Search for the cell housing the specified text and yield its [X, Y] center coordinate. 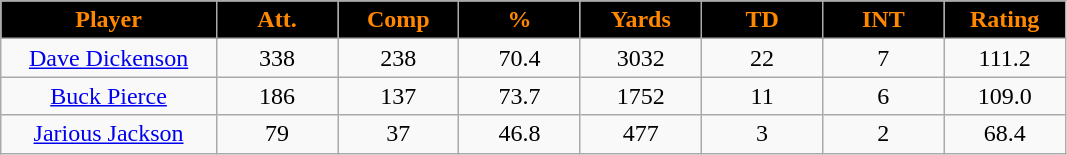
1752 [640, 96]
477 [640, 134]
238 [398, 58]
73.7 [520, 96]
Buck Pierce [109, 96]
3032 [640, 58]
186 [276, 96]
7 [884, 58]
Rating [1004, 20]
70.4 [520, 58]
Jarious Jackson [109, 134]
338 [276, 58]
Comp [398, 20]
11 [762, 96]
3 [762, 134]
% [520, 20]
137 [398, 96]
TD [762, 20]
79 [276, 134]
Yards [640, 20]
Dave Dickenson [109, 58]
68.4 [1004, 134]
111.2 [1004, 58]
2 [884, 134]
Player [109, 20]
INT [884, 20]
46.8 [520, 134]
Att. [276, 20]
37 [398, 134]
6 [884, 96]
109.0 [1004, 96]
22 [762, 58]
